Pinpoint the cell where the given text exists, returning its [x, y] midpoint coordinate. 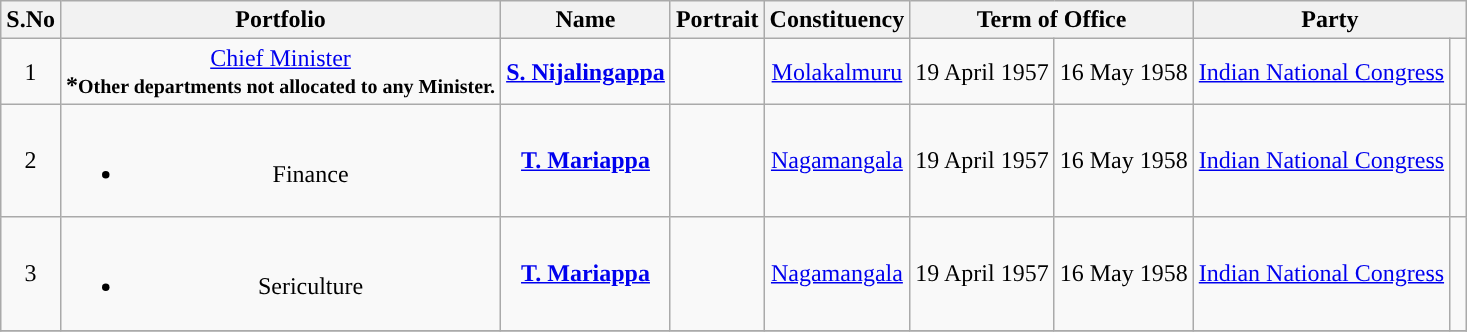
Name [586, 20]
Party [1330, 20]
3 [31, 274]
Sericulture [280, 274]
Molakalmuru [837, 72]
2 [31, 160]
S. Nijalingappa [586, 72]
Finance [280, 160]
S.No [31, 20]
1 [31, 72]
Constituency [837, 20]
Term of Office [1052, 20]
Chief Minister*Other departments not allocated to any Minister. [280, 72]
Portfolio [280, 20]
Portrait [717, 20]
